Identify which cell holds the provided text, then report its [x, y] central coordinate. 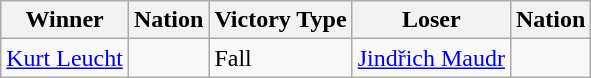
Winner [65, 20]
Victory Type [280, 20]
Loser [431, 20]
Fall [280, 58]
Jindřich Maudr [431, 58]
Kurt Leucht [65, 58]
